Return the [x, y] coordinate for the center point of the cell that contains the specified text.  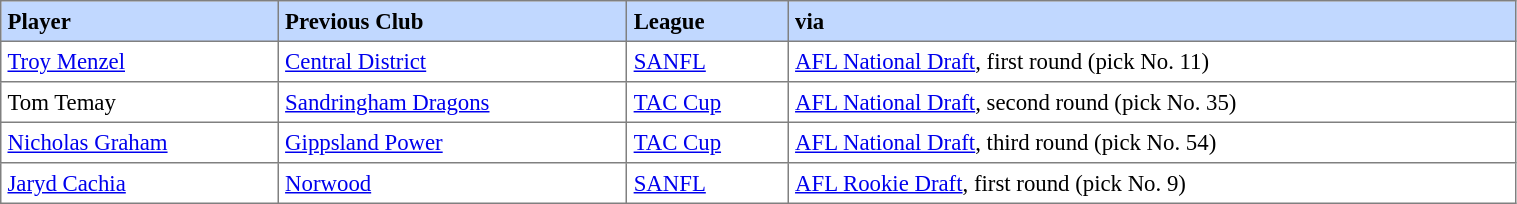
Player [140, 21]
AFL National Draft, second round (pick No. 35) [1152, 102]
via [1152, 21]
AFL National Draft, first round (pick No. 11) [1152, 61]
Troy Menzel [140, 61]
Central District [452, 61]
Previous Club [452, 21]
Tom Temay [140, 102]
Sandringham Dragons [452, 102]
Nicholas Graham [140, 142]
AFL Rookie Draft, first round (pick No. 9) [1152, 183]
Jaryd Cachia [140, 183]
AFL National Draft, third round (pick No. 54) [1152, 142]
Norwood [452, 183]
League [708, 21]
Gippsland Power [452, 142]
